Pinpoint the cell where the given text exists, returning its [X, Y] midpoint coordinate. 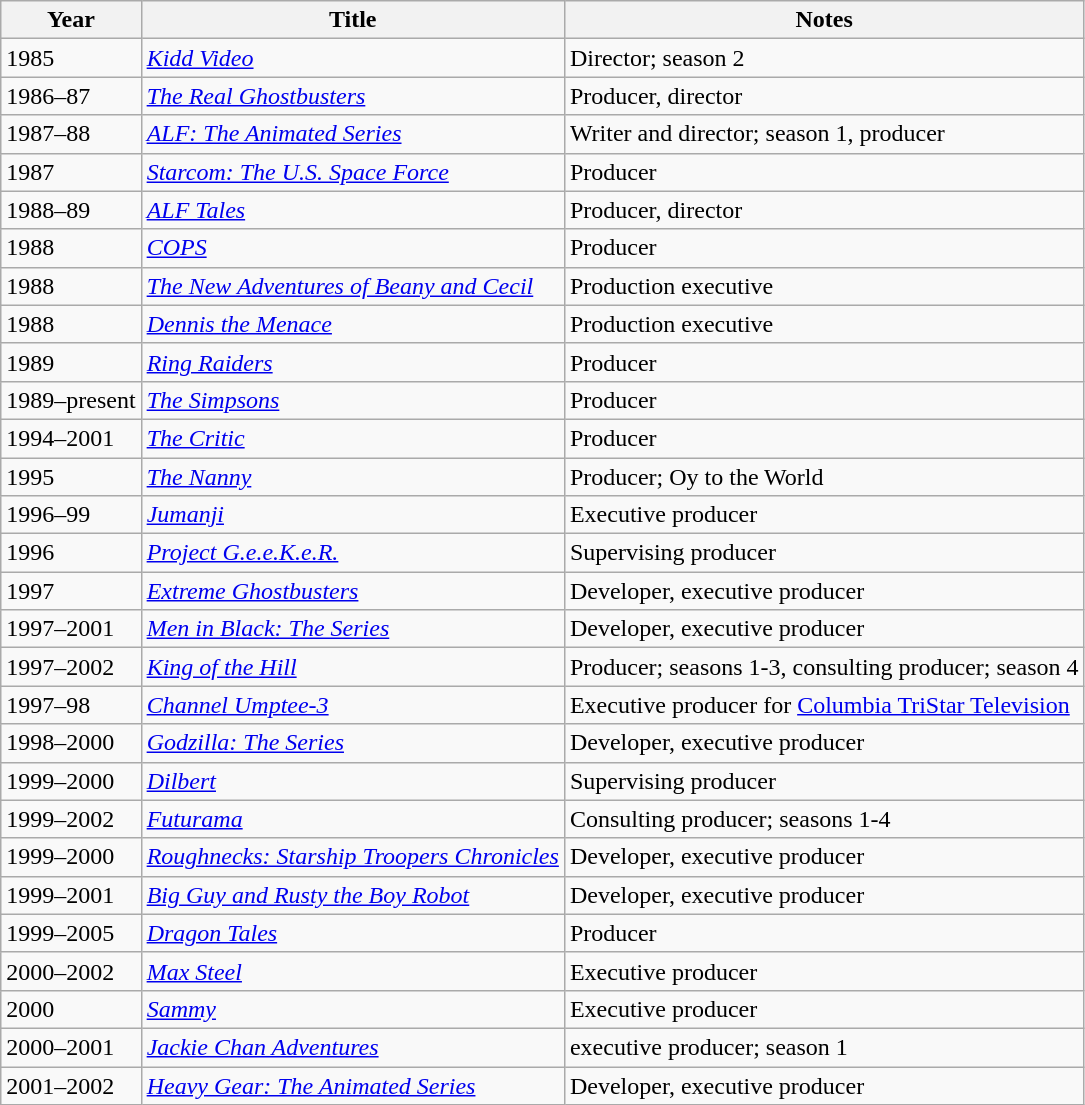
1999–2001 [71, 895]
King of the Hill [352, 667]
The Critic [352, 438]
Dragon Tales [352, 933]
Title [352, 20]
Max Steel [352, 971]
2000 [71, 1009]
1988–89 [71, 210]
Writer and director; season 1, producer [824, 134]
Heavy Gear: The Animated Series [352, 1085]
1997–2001 [71, 629]
Dilbert [352, 781]
ALF Tales [352, 210]
Consulting producer; seasons 1-4 [824, 819]
The Simpsons [352, 400]
2000–2002 [71, 971]
Jackie Chan Adventures [352, 1047]
Producer; Oy to the World [824, 477]
2000–2001 [71, 1047]
1995 [71, 477]
1997–98 [71, 705]
Dennis the Menace [352, 324]
Executive producer for Columbia TriStar Television [824, 705]
1996 [71, 553]
Men in Black: The Series [352, 629]
Director; season 2 [824, 58]
2001–2002 [71, 1085]
Channel Umptee-3 [352, 705]
1986–87 [71, 96]
Year [71, 20]
1998–2000 [71, 743]
ALF: The Animated Series [352, 134]
executive producer; season 1 [824, 1047]
COPS [352, 248]
Extreme Ghostbusters [352, 591]
Starcom: The U.S. Space Force [352, 172]
1987 [71, 172]
1987–88 [71, 134]
The Nanny [352, 477]
The Real Ghostbusters [352, 96]
Notes [824, 20]
Roughnecks: Starship Troopers Chronicles [352, 857]
1985 [71, 58]
The New Adventures of Beany and Cecil [352, 286]
Sammy [352, 1009]
1999–2005 [71, 933]
1996–99 [71, 515]
Godzilla: The Series [352, 743]
Ring Raiders [352, 362]
Project G.e.e.K.e.R. [352, 553]
1999–2002 [71, 819]
1994–2001 [71, 438]
Futurama [352, 819]
Kidd Video [352, 58]
Big Guy and Rusty the Boy Robot [352, 895]
Jumanji [352, 515]
1997–2002 [71, 667]
1989 [71, 362]
1997 [71, 591]
Producer; seasons 1-3, consulting producer; season 4 [824, 667]
1989–present [71, 400]
